Return the [X, Y] coordinate for the center point of the cell that contains the specified text.  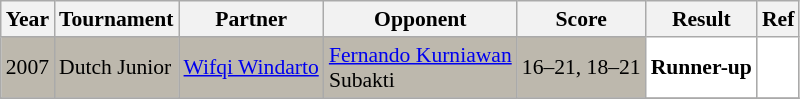
Fernando Kurniawan Subakti [420, 68]
Wifqi Windarto [252, 68]
16–21, 18–21 [582, 68]
Dutch Junior [116, 68]
Ref [778, 19]
Score [582, 19]
2007 [28, 68]
Year [28, 19]
Partner [252, 19]
Tournament [116, 19]
Opponent [420, 19]
Result [702, 19]
Runner-up [702, 68]
